Pinpoint the cell where the given text exists, returning its [x, y] midpoint coordinate. 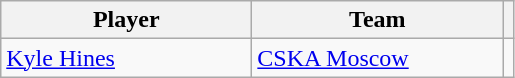
Player [126, 20]
Kyle Hines [126, 58]
Team [378, 20]
CSKA Moscow [378, 58]
